Provide the (x, y) coordinate of the cell's center where the given text is located.  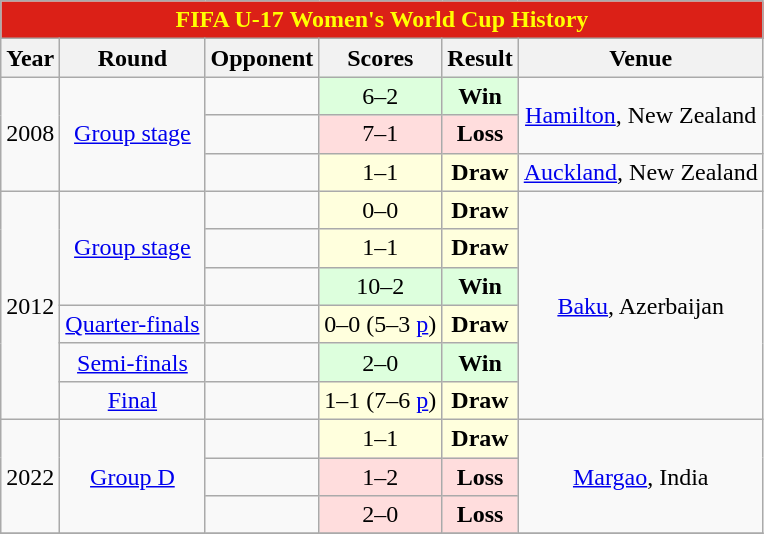
Auckland, New Zealand (640, 172)
1–1 (7–6 p) (380, 400)
Year (30, 58)
6–2 (380, 96)
Round (132, 58)
2012 (30, 305)
Quarter-finals (132, 324)
2008 (30, 134)
0–0 (5–3 p) (380, 324)
FIFA U-17 Women's World Cup History (382, 20)
Venue (640, 58)
2022 (30, 476)
Scores (380, 58)
Result (480, 58)
10–2 (380, 286)
Baku, Azerbaijan (640, 305)
1–2 (380, 477)
Hamilton, New Zealand (640, 115)
Opponent (262, 58)
Semi-finals (132, 362)
Group D (132, 476)
Margao, India (640, 476)
Final (132, 400)
7–1 (380, 134)
0–0 (380, 210)
